For the text-containing cell, return its midpoint in (x, y) coordinate format. 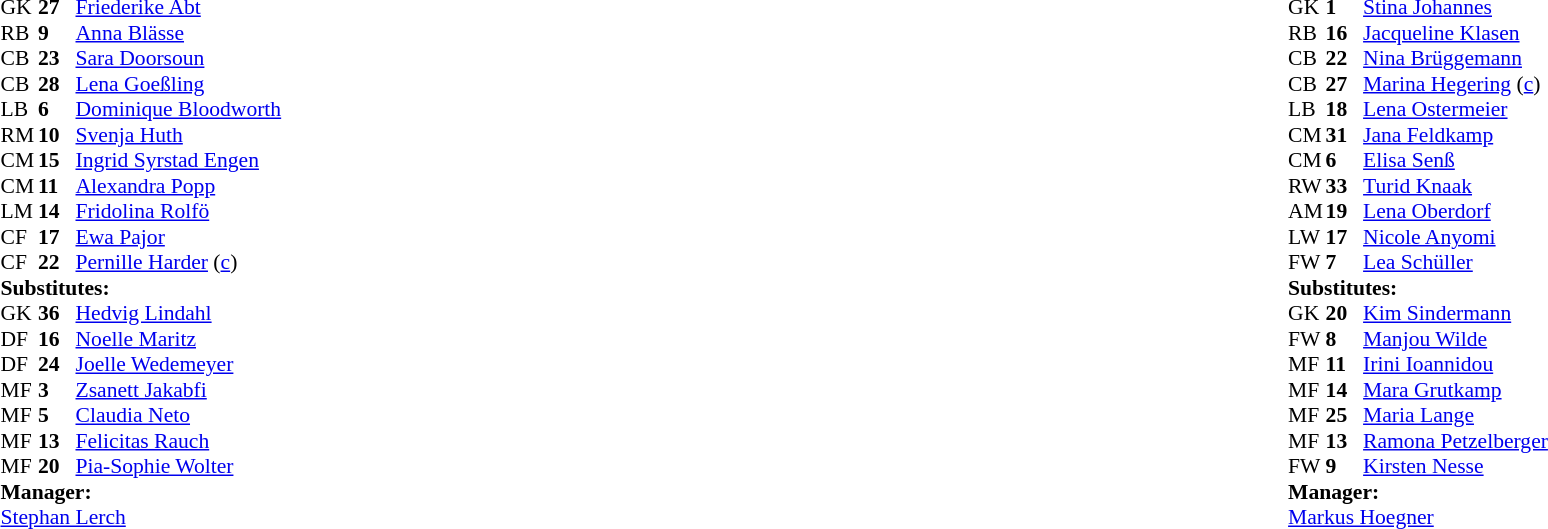
Mara Grutkamp (1456, 390)
Sara Doorsoun (179, 59)
Lena Ostermeier (1456, 109)
Nicole Anyomi (1456, 237)
Dominique Bloodworth (179, 109)
Zsanett Jakabfi (179, 390)
19 (1345, 211)
Lea Schüller (1456, 263)
LW (1307, 237)
3 (57, 390)
Jana Feldkamp (1456, 135)
36 (57, 313)
Maria Lange (1456, 415)
Pernille Harder (c) (179, 263)
Ingrid Syrstad Engen (179, 161)
Irini Ioannidou (1456, 365)
28 (57, 84)
Jacqueline Klasen (1456, 33)
8 (1345, 339)
31 (1345, 135)
Lena Oberdorf (1456, 211)
Elisa Senß (1456, 161)
RM (19, 135)
Manjou Wilde (1456, 339)
LM (19, 211)
27 (1345, 84)
18 (1345, 109)
Kim Sindermann (1456, 313)
Ramona Petzelberger (1456, 441)
Kirsten Nesse (1456, 467)
Joelle Wedemeyer (179, 365)
Alexandra Popp (179, 186)
Pia-Sophie Wolter (179, 467)
Turid Knaak (1456, 186)
10 (57, 135)
Svenja Huth (179, 135)
Claudia Neto (179, 415)
Hedvig Lindahl (179, 313)
Lena Goeßling (179, 84)
7 (1345, 263)
Ewa Pajor (179, 237)
Felicitas Rauch (179, 441)
5 (57, 415)
33 (1345, 186)
Nina Brüggemann (1456, 59)
Fridolina Rolfö (179, 211)
Noelle Maritz (179, 339)
23 (57, 59)
24 (57, 365)
Marina Hegering (c) (1456, 84)
Anna Blässe (179, 33)
25 (1345, 415)
AM (1307, 211)
15 (57, 161)
RW (1307, 186)
